From the cell containing the given text, extract its center point as [x, y] coordinate. 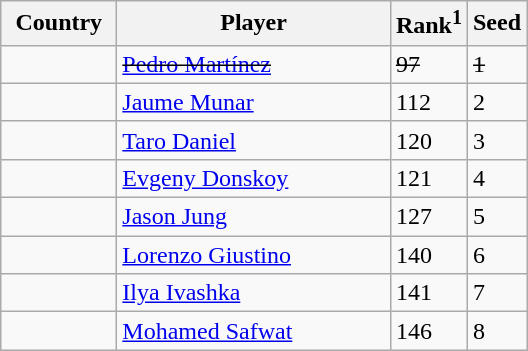
141 [428, 293]
Pedro Martínez [254, 64]
Evgeny Donskoy [254, 178]
112 [428, 102]
Country [59, 24]
Rank1 [428, 24]
7 [496, 293]
Lorenzo Giustino [254, 255]
Player [254, 24]
Jason Jung [254, 217]
Taro Daniel [254, 140]
Mohamed Safwat [254, 331]
121 [428, 178]
Jaume Munar [254, 102]
5 [496, 217]
140 [428, 255]
8 [496, 331]
2 [496, 102]
127 [428, 217]
Seed [496, 24]
6 [496, 255]
Ilya Ivashka [254, 293]
120 [428, 140]
97 [428, 64]
3 [496, 140]
146 [428, 331]
1 [496, 64]
4 [496, 178]
